Determine the [X, Y] coordinate at the center of the cell enclosing the given text.  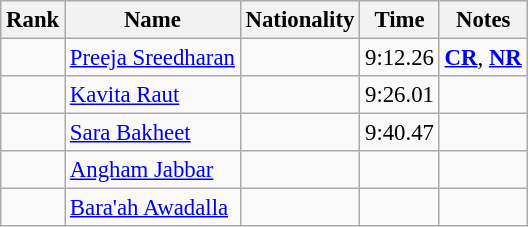
Preeja Sreedharan [153, 58]
Time [400, 20]
Notes [483, 20]
Sara Bakheet [153, 133]
9:12.26 [400, 58]
Nationality [300, 20]
Name [153, 20]
Bara'ah Awadalla [153, 208]
Rank [33, 20]
Kavita Raut [153, 95]
9:40.47 [400, 133]
Angham Jabbar [153, 170]
CR, NR [483, 58]
9:26.01 [400, 95]
